Scan for the cell matching the given text and deliver its [x, y] coordinate at center. 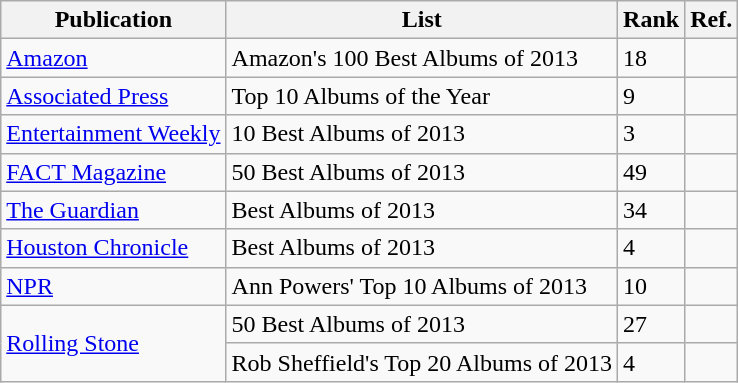
Top 10 Albums of the Year [422, 96]
Rank [652, 20]
49 [652, 172]
Associated Press [114, 96]
27 [652, 324]
Ann Powers' Top 10 Albums of 2013 [422, 286]
18 [652, 58]
10 [652, 286]
Amazon [114, 58]
10 Best Albums of 2013 [422, 134]
34 [652, 210]
Entertainment Weekly [114, 134]
3 [652, 134]
List [422, 20]
Rob Sheffield's Top 20 Albums of 2013 [422, 362]
9 [652, 96]
Ref. [712, 20]
Houston Chronicle [114, 248]
Rolling Stone [114, 343]
Publication [114, 20]
The Guardian [114, 210]
FACT Magazine [114, 172]
Amazon's 100 Best Albums of 2013 [422, 58]
NPR [114, 286]
